Return the [X, Y] coordinate for the center point of the cell that contains the specified text.  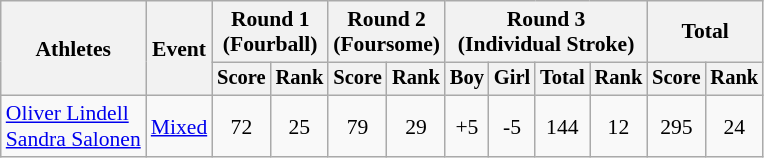
Mixed [179, 126]
25 [300, 126]
Round 3(Individual Stroke) [546, 32]
-5 [512, 126]
Girl [512, 79]
Boy [467, 79]
Athletes [74, 48]
+5 [467, 126]
295 [676, 126]
Oliver LindellSandra Salonen [74, 126]
Round 2(Foursome) [386, 32]
24 [734, 126]
Round 1(Fourball) [270, 32]
12 [619, 126]
72 [241, 126]
Event [179, 48]
144 [562, 126]
29 [416, 126]
79 [358, 126]
